Determine the [X, Y] coordinate at the center of the cell enclosing the given text.  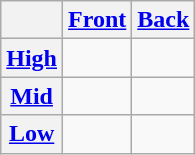
Back [164, 20]
High [32, 58]
Low [32, 134]
Mid [32, 96]
Front [98, 20]
